Detect which cell encompasses the target text, then output its (X, Y) center coordinate. 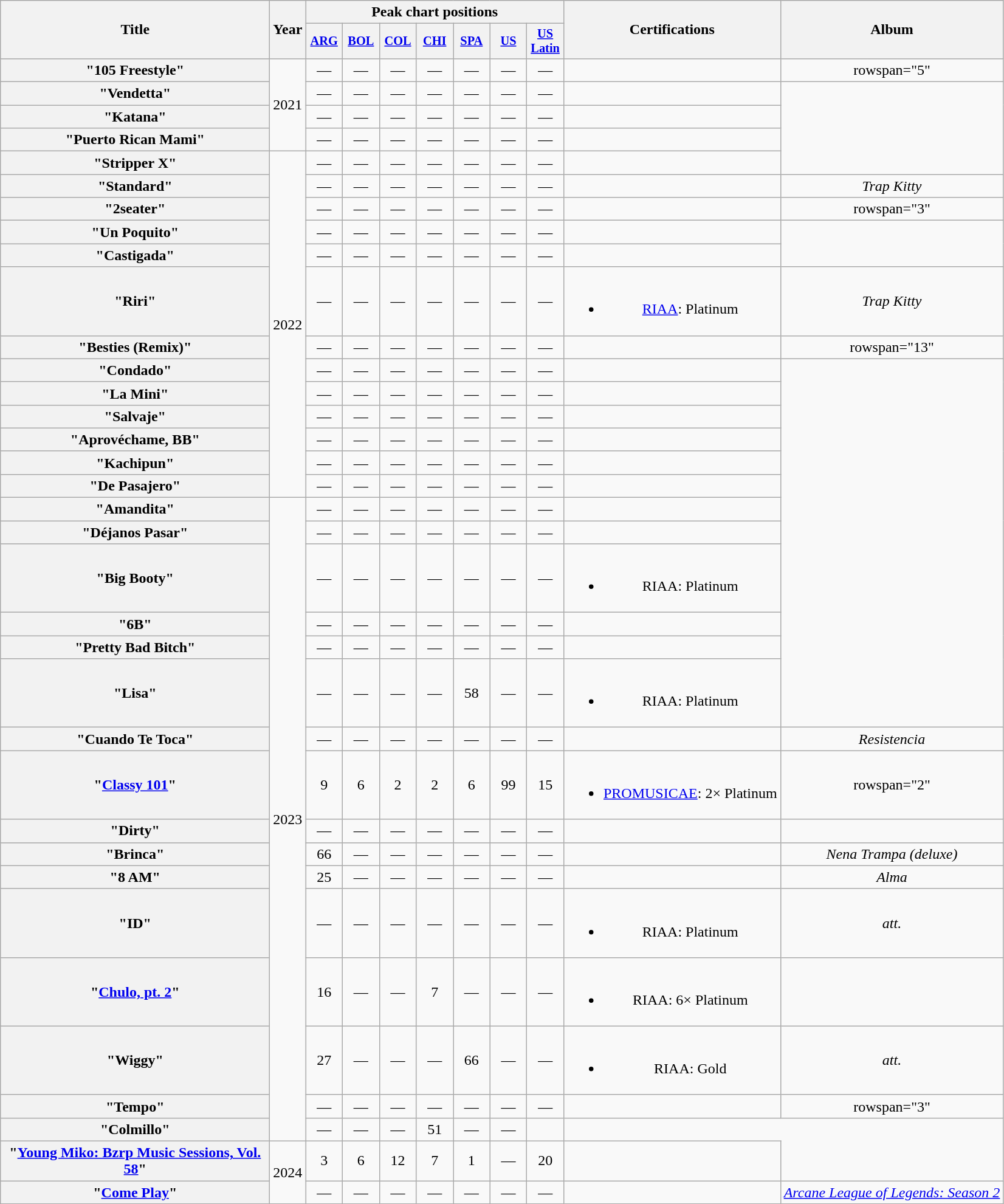
"Kachipun" (135, 463)
"Amandita" (135, 509)
58 (472, 693)
2021 (288, 105)
"Come Play" (135, 1192)
CHI (435, 41)
"Tempo" (135, 1106)
"Lisa" (135, 693)
16 (325, 992)
rowspan="13" (892, 347)
US (508, 41)
"De Pasajero" (135, 486)
"Riri" (135, 301)
9 (325, 785)
"ID" (135, 923)
PROMUSICAE: 2× Platinum (672, 785)
2023 (288, 819)
27 (325, 1060)
SPA (472, 41)
Resistencia (892, 739)
BOL (361, 41)
99 (508, 785)
15 (546, 785)
"Young Miko: Bzrp Music Sessions, Vol. 58" (135, 1161)
"Besties (Remix)" (135, 347)
rowspan="2" (892, 785)
Arcane League of Legends: Season 2 (892, 1192)
"Standard" (135, 186)
"8 AM" (135, 877)
12 (397, 1161)
"Pretty Bad Bitch" (135, 647)
Album (892, 30)
2022 (288, 325)
"Dirty" (135, 831)
"Un Poquito" (135, 232)
51 (435, 1129)
"Déjanos Pasar" (135, 532)
"Salvaje" (135, 416)
USLatin (546, 41)
"Brinca" (135, 854)
Title (135, 30)
"Stripper X" (135, 163)
ARG (325, 41)
"Puerto Rican Mami" (135, 140)
COL (397, 41)
2024 (288, 1173)
"2seater" (135, 209)
RIAA: Gold (672, 1060)
"Katana" (135, 117)
Certifications (672, 30)
25 (325, 877)
"Castigada" (135, 255)
"La Mini" (135, 393)
"Classy 101" (135, 785)
"Wiggy" (135, 1060)
Year (288, 30)
RIAA: 6× Platinum (672, 992)
"Aprovéchame, BB" (135, 439)
Alma (892, 877)
1 (472, 1161)
rowspan="5" (892, 70)
"Big Booty" (135, 579)
"105 Freestyle" (135, 70)
Nena Trampa (deluxe) (892, 854)
20 (546, 1161)
"Condado" (135, 370)
"Colmillo" (135, 1129)
"6B" (135, 624)
"Chulo, pt. 2" (135, 992)
"Vendetta" (135, 94)
3 (325, 1161)
"Cuando Te Toca" (135, 739)
Peak chart positions (435, 12)
